Output the [X, Y] coordinate of the center of the cell containing the given text.  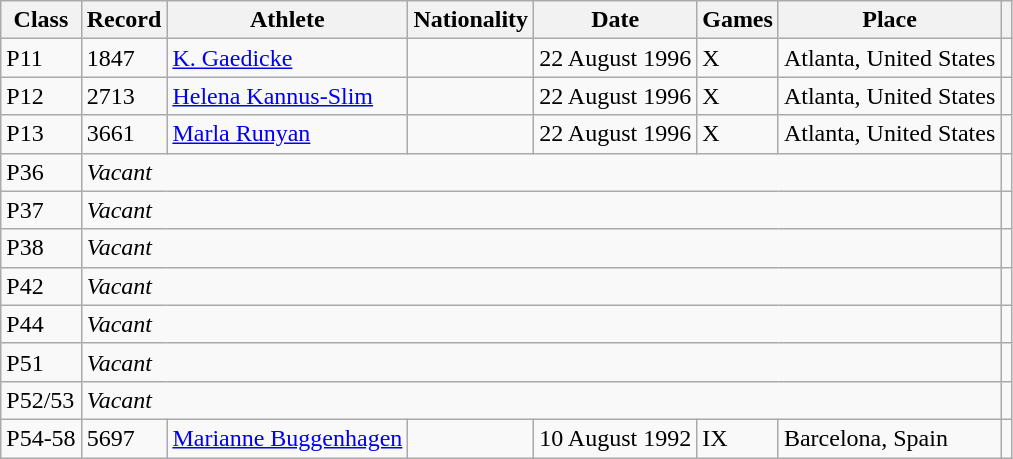
P13 [41, 134]
2713 [124, 96]
P52/53 [41, 400]
5697 [124, 438]
IX [738, 438]
P11 [41, 58]
P36 [41, 172]
Marianne Buggenhagen [288, 438]
P37 [41, 210]
Games [738, 20]
10 August 1992 [616, 438]
P38 [41, 248]
Place [889, 20]
P51 [41, 362]
Helena Kannus-Slim [288, 96]
Athlete [288, 20]
Date [616, 20]
P44 [41, 324]
Class [41, 20]
Marla Runyan [288, 134]
K. Gaedicke [288, 58]
Nationality [471, 20]
P54-58 [41, 438]
P42 [41, 286]
3661 [124, 134]
P12 [41, 96]
1847 [124, 58]
Record [124, 20]
Barcelona, Spain [889, 438]
